Find where the given text appears and provide that cell's center as [X, Y] coordinate. 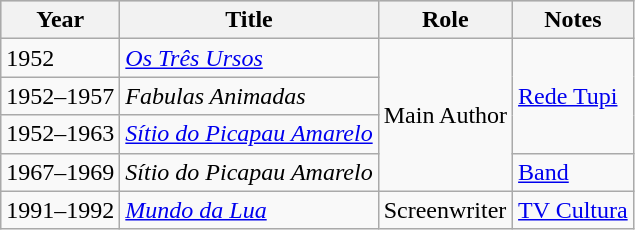
1952 [60, 58]
Role [445, 20]
Screenwriter [445, 210]
1952–1957 [60, 96]
Title [249, 20]
1952–1963 [60, 134]
1967–1969 [60, 172]
Year [60, 20]
TV Cultura [574, 210]
Notes [574, 20]
Band [574, 172]
Os Três Ursos [249, 58]
1991–1992 [60, 210]
Fabulas Animadas [249, 96]
Main Author [445, 115]
Mundo da Lua [249, 210]
Rede Tupi [574, 96]
